Locate the cell with the specified text and output its [X, Y] center coordinate. 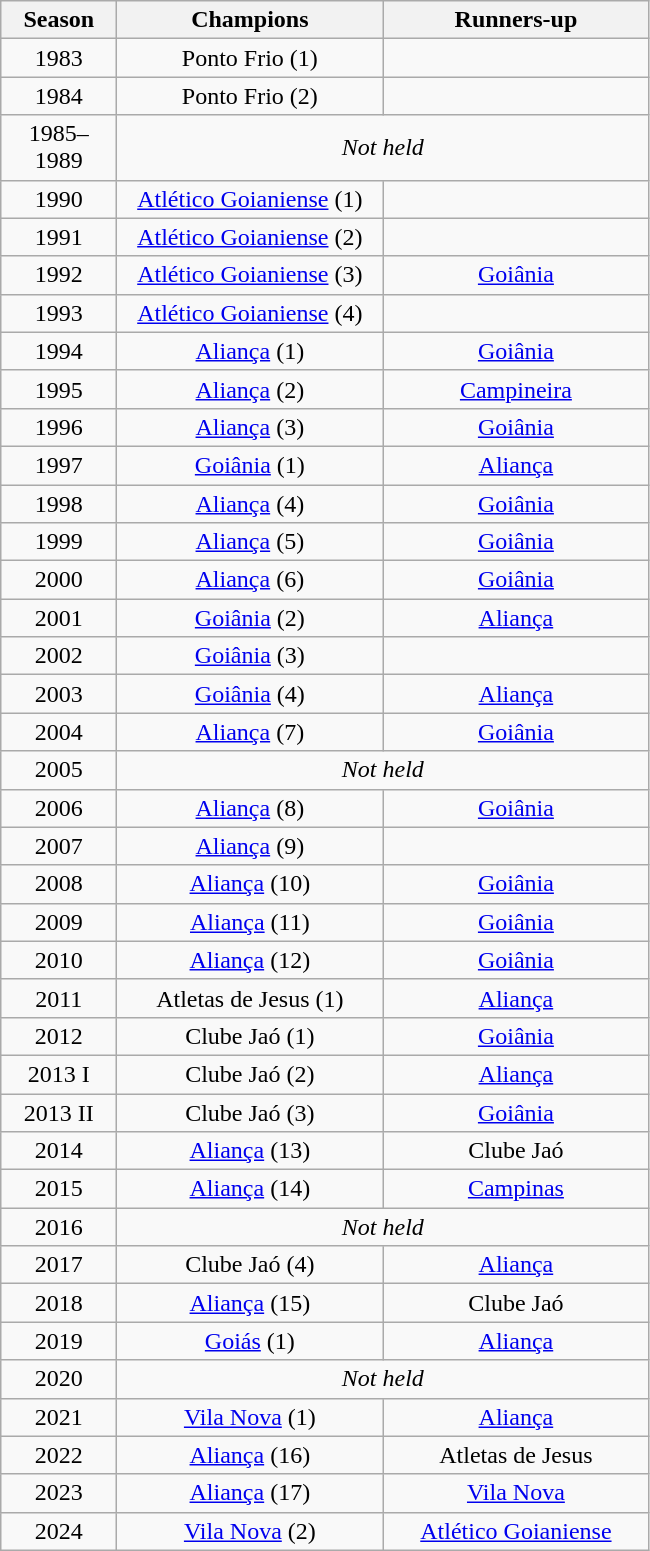
1996 [59, 427]
2015 [59, 1189]
2012 [59, 1036]
Goiânia (3) [250, 656]
2003 [59, 694]
1983 [59, 58]
2017 [59, 1265]
Aliança (15) [250, 1303]
2021 [59, 1417]
Aliança (12) [250, 960]
2010 [59, 960]
1995 [59, 389]
1994 [59, 351]
1999 [59, 542]
Aliança (16) [250, 1455]
2024 [59, 1531]
Clube Jaó (3) [250, 1113]
Vila Nova (2) [250, 1531]
Atlético Goianiense (3) [250, 275]
Aliança (6) [250, 580]
Goiás (1) [250, 1341]
2013 II [59, 1113]
2005 [59, 770]
Campinas [516, 1189]
1985–1989 [59, 148]
1998 [59, 503]
Aliança (10) [250, 884]
2016 [59, 1227]
Clube Jaó (1) [250, 1036]
Aliança (2) [250, 389]
Clube Jaó (2) [250, 1074]
Aliança (7) [250, 732]
Goiânia (1) [250, 465]
2023 [59, 1493]
2007 [59, 846]
Clube Jaó (4) [250, 1265]
2013 I [59, 1074]
Atletas de Jesus (1) [250, 998]
Vila Nova (1) [250, 1417]
Goiânia (4) [250, 694]
Atlético Goianiense [516, 1531]
Aliança (14) [250, 1189]
2004 [59, 732]
Aliança (5) [250, 542]
Aliança (9) [250, 846]
Runners-up [516, 20]
2011 [59, 998]
Atletas de Jesus [516, 1455]
2002 [59, 656]
2018 [59, 1303]
Aliança (11) [250, 922]
2006 [59, 808]
2001 [59, 618]
Aliança (13) [250, 1151]
2000 [59, 580]
2008 [59, 884]
2020 [59, 1379]
1991 [59, 237]
Aliança (3) [250, 427]
Aliança (8) [250, 808]
1990 [59, 199]
1984 [59, 96]
2022 [59, 1455]
Ponto Frio (2) [250, 96]
Champions [250, 20]
1993 [59, 313]
Aliança (1) [250, 351]
2009 [59, 922]
1992 [59, 275]
Goiânia (2) [250, 618]
Atlético Goianiense (4) [250, 313]
Vila Nova [516, 1493]
2014 [59, 1151]
2019 [59, 1341]
Atlético Goianiense (1) [250, 199]
Aliança (17) [250, 1493]
1997 [59, 465]
Season [59, 20]
Aliança (4) [250, 503]
Ponto Frio (1) [250, 58]
Atlético Goianiense (2) [250, 237]
Campineira [516, 389]
